Return the (X, Y) coordinate for the center point of the cell that contains the specified text.  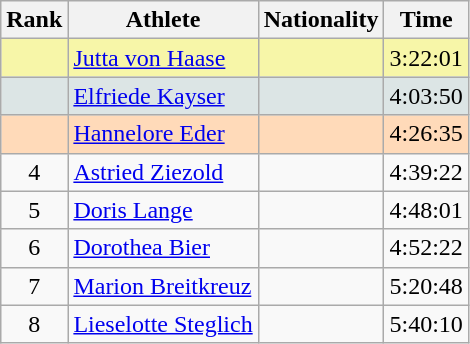
Lieselotte Steglich (163, 324)
4:03:50 (426, 96)
4:52:22 (426, 248)
4:48:01 (426, 210)
Astried Ziezold (163, 172)
Time (426, 20)
5:40:10 (426, 324)
Dorothea Bier (163, 248)
Jutta von Haase (163, 58)
Athlete (163, 20)
6 (34, 248)
3:22:01 (426, 58)
5:20:48 (426, 286)
7 (34, 286)
8 (34, 324)
Hannelore Eder (163, 134)
Nationality (321, 20)
4:26:35 (426, 134)
Marion Breitkreuz (163, 286)
Elfriede Kayser (163, 96)
4 (34, 172)
Doris Lange (163, 210)
5 (34, 210)
Rank (34, 20)
4:39:22 (426, 172)
